For the text-containing cell, return its midpoint in (x, y) coordinate format. 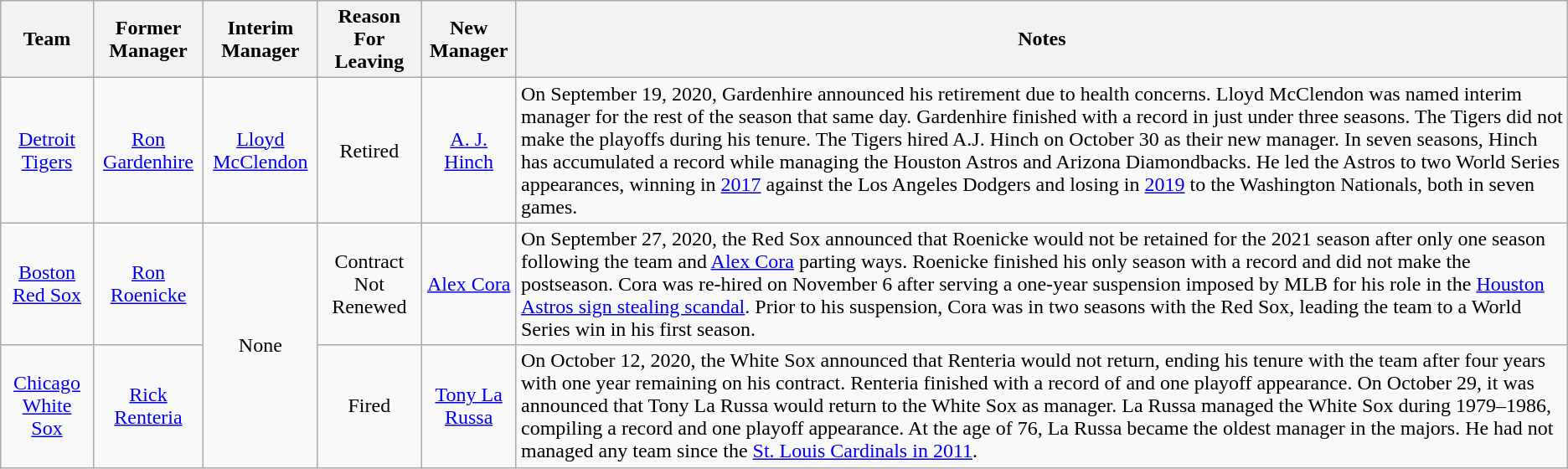
A. J. Hinch (469, 151)
Contract Not Renewed (369, 284)
Ron Roenicke (148, 284)
Reason For Leaving (369, 39)
Team (47, 39)
Chicago White Sox (47, 406)
Boston Red Sox (47, 284)
Detroit Tigers (47, 151)
New Manager (469, 39)
Rick Renteria (148, 406)
Ron Gardenhire (148, 151)
Former Manager (148, 39)
Fired (369, 406)
Notes (1042, 39)
None (260, 345)
Alex Cora (469, 284)
Retired (369, 151)
Lloyd McClendon (260, 151)
Interim Manager (260, 39)
Tony La Russa (469, 406)
